Scan for the cell matching the given text and deliver its [x, y] coordinate at center. 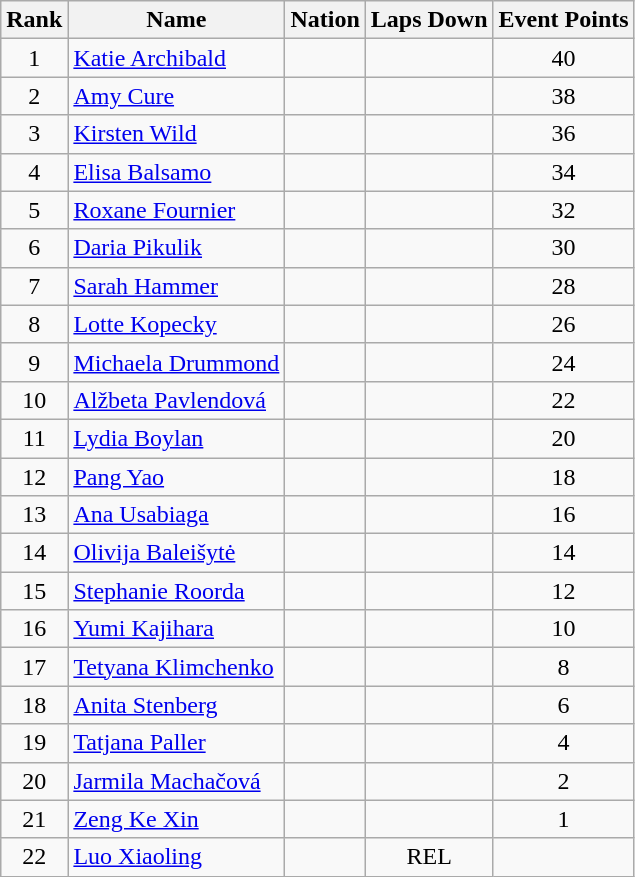
Pang Yao [176, 477]
Daria Pikulik [176, 248]
Rank [34, 20]
5 [34, 210]
32 [564, 210]
Nation [325, 20]
Event Points [564, 20]
Katie Archibald [176, 58]
Roxane Fournier [176, 210]
36 [564, 134]
Anita Stenberg [176, 705]
Olivija Baleišytė [176, 553]
38 [564, 96]
3 [34, 134]
21 [34, 819]
Kirsten Wild [176, 134]
Michaela Drummond [176, 362]
13 [34, 515]
Laps Down [429, 20]
Yumi Kajihara [176, 629]
Name [176, 20]
Zeng Ke Xin [176, 819]
Stephanie Roorda [176, 591]
Ana Usabiaga [176, 515]
26 [564, 324]
28 [564, 286]
30 [564, 248]
9 [34, 362]
Lotte Kopecky [176, 324]
7 [34, 286]
34 [564, 172]
15 [34, 591]
19 [34, 743]
Jarmila Machačová [176, 781]
24 [564, 362]
17 [34, 667]
Elisa Balsamo [176, 172]
Luo Xiaoling [176, 857]
Alžbeta Pavlendová [176, 400]
REL [429, 857]
Sarah Hammer [176, 286]
Tatjana Paller [176, 743]
Tetyana Klimchenko [176, 667]
11 [34, 438]
Amy Cure [176, 96]
Lydia Boylan [176, 438]
40 [564, 58]
